Output the (x, y) coordinate of the center of the cell containing the given text.  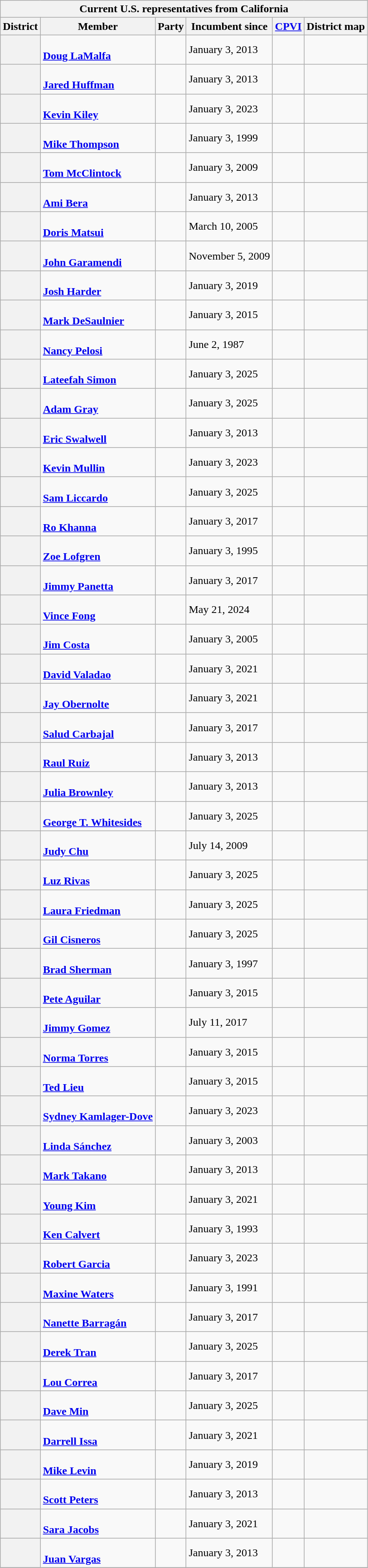
Mike Levin (98, 1464)
Mark Takano (98, 1170)
Nanette Barragán (98, 1317)
Adam Gray (98, 403)
Josh Harder (98, 285)
January 3, 1995 (229, 551)
District map (336, 26)
November 5, 2009 (229, 256)
March 10, 2005 (229, 227)
Incumbent since (229, 26)
Maxine Waters (98, 1288)
Eric Swalwell (98, 433)
Scott Peters (98, 1494)
Sara Jacobs (98, 1523)
John Garamendi (98, 256)
Lateefah Simon (98, 374)
Young Kim (98, 1199)
July 14, 2009 (229, 845)
Mike Thompson (98, 138)
Jimmy Gomez (98, 1022)
Linda Sánchez (98, 1140)
Ami Bera (98, 197)
Norma Torres (98, 1052)
Ted Lieu (98, 1081)
Jimmy Panetta (98, 580)
Doris Matsui (98, 227)
Luz Rivas (98, 875)
Laura Friedman (98, 904)
Vince Fong (98, 610)
Darrell Issa (98, 1435)
Robert Garcia (98, 1258)
January 3, 1997 (229, 963)
Jim Costa (98, 639)
Sam Liccardo (98, 492)
Jay Obernolte (98, 698)
Lou Correa (98, 1376)
Member (98, 26)
Doug LaMalfa (98, 50)
District (20, 26)
Raul Ruiz (98, 757)
Tom McClintock (98, 168)
Kevin Mullin (98, 462)
Kevin Kiley (98, 109)
January 3, 2005 (229, 639)
January 3, 2003 (229, 1140)
Mark DeSaulnier (98, 314)
January 3, 1991 (229, 1288)
Dave Min (98, 1405)
July 11, 2017 (229, 1022)
CPVI (288, 26)
Sydney Kamlager-Dove (98, 1111)
January 3, 2009 (229, 168)
June 2, 1987 (229, 344)
Nancy Pelosi (98, 344)
Salud Carbajal (98, 728)
George T. Whitesides (98, 815)
Ro Khanna (98, 521)
Ken Calvert (98, 1229)
Zoe Lofgren (98, 551)
May 21, 2024 (229, 610)
Pete Aguilar (98, 993)
Brad Sherman (98, 963)
January 3, 1999 (229, 138)
Juan Vargas (98, 1553)
Derek Tran (98, 1346)
Julia Brownley (98, 786)
Judy Chu (98, 845)
Party (171, 26)
Current U.S. representatives from California (184, 9)
Jared Huffman (98, 79)
David Valadao (98, 669)
January 3, 1993 (229, 1229)
Gil Cisneros (98, 934)
